Detect which cell encompasses the target text, then output its (x, y) center coordinate. 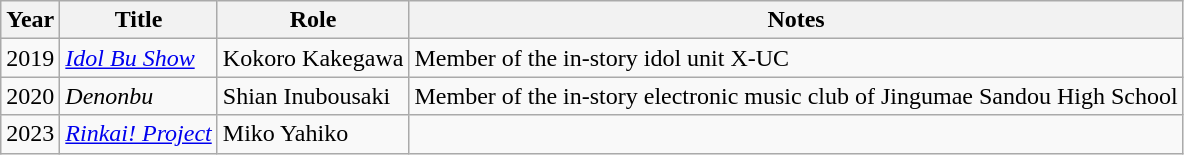
Title (138, 20)
Role (313, 20)
2020 (30, 96)
Shian Inubousaki (313, 96)
2023 (30, 134)
Idol Bu Show (138, 58)
Denonbu (138, 96)
Miko Yahiko (313, 134)
Kokoro Kakegawa (313, 58)
Member of the in-story electronic music club of Jingumae Sandou High School (796, 96)
Year (30, 20)
Notes (796, 20)
Rinkai! Project (138, 134)
Member of the in-story idol unit X-UC (796, 58)
2019 (30, 58)
